Return the (x, y) coordinate for the center point of the cell that contains the specified text.  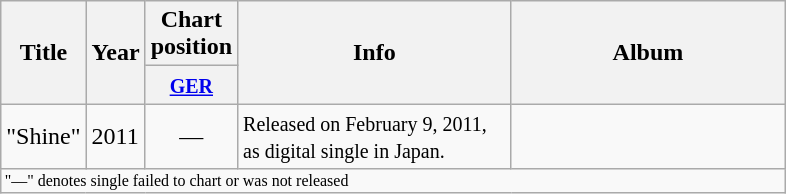
Title (44, 52)
Chart position (191, 34)
Album (648, 52)
Info (375, 52)
GER (191, 85)
2011 (116, 136)
"—" denotes single failed to chart or was not released (393, 181)
— (191, 136)
Year (116, 52)
"Shine" (44, 136)
Released on February 9, 2011, as digital single in Japan. (375, 136)
